From the cell containing the given text, extract its center point as (x, y) coordinate. 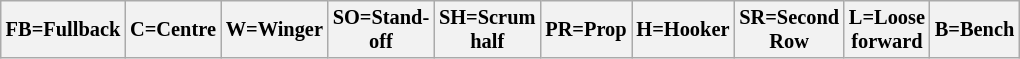
W=Winger (274, 29)
C=Centre (173, 29)
PR=Prop (586, 29)
FB=Fullback (63, 29)
SH=Scrum half (487, 29)
H=Hooker (684, 29)
SO=Stand-off (381, 29)
SR=Second Row (789, 29)
L=Loose forward (887, 29)
B=Bench (974, 29)
